Locate the cell with the specified text and output its (X, Y) center coordinate. 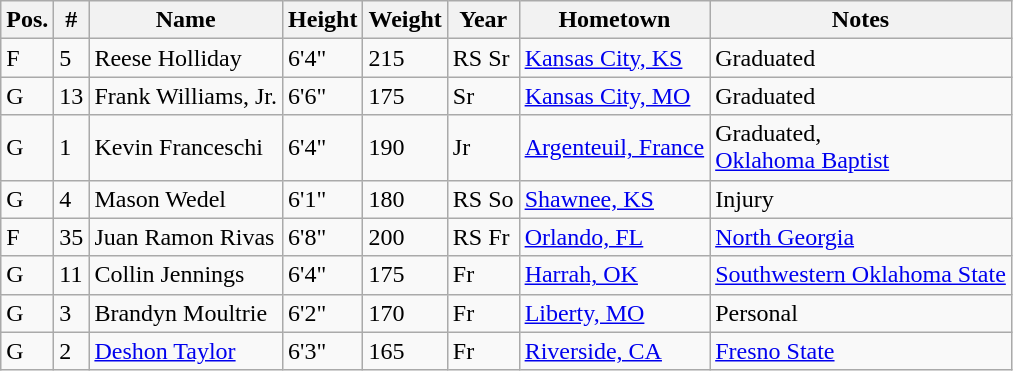
Mason Wedel (186, 199)
Brandyn Moultrie (186, 313)
Argenteuil, France (614, 148)
190 (405, 148)
Notes (861, 20)
Kansas City, MO (614, 96)
200 (405, 237)
6'1" (323, 199)
Shawnee, KS (614, 199)
Hometown (614, 20)
Height (323, 20)
6'8" (323, 237)
# (72, 20)
RS Sr (483, 58)
Injury (861, 199)
215 (405, 58)
4 (72, 199)
3 (72, 313)
Riverside, CA (614, 351)
11 (72, 275)
Pos. (28, 20)
6'2" (323, 313)
Southwestern Oklahoma State (861, 275)
165 (405, 351)
Personal (861, 313)
RS So (483, 199)
6'3" (323, 351)
5 (72, 58)
Reese Holliday (186, 58)
Orlando, FL (614, 237)
Year (483, 20)
Collin Jennings (186, 275)
Harrah, OK (614, 275)
Juan Ramon Rivas (186, 237)
Kansas City, KS (614, 58)
North Georgia (861, 237)
180 (405, 199)
Jr (483, 148)
6'6" (323, 96)
Weight (405, 20)
Fresno State (861, 351)
Deshon Taylor (186, 351)
Kevin Franceschi (186, 148)
170 (405, 313)
Liberty, MO (614, 313)
Graduated,Oklahoma Baptist (861, 148)
Sr (483, 96)
1 (72, 148)
2 (72, 351)
Name (186, 20)
35 (72, 237)
Frank Williams, Jr. (186, 96)
RS Fr (483, 237)
13 (72, 96)
